Extract the [x, y] coordinate from the center of the cell holding the provided text.  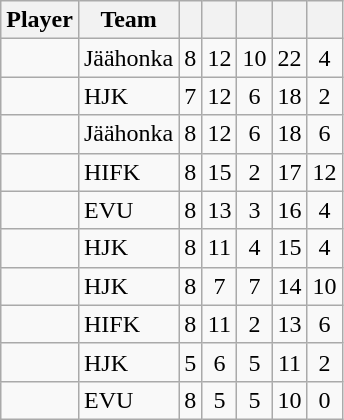
Player [40, 20]
17 [290, 172]
14 [290, 286]
Team [128, 20]
3 [254, 210]
0 [324, 400]
16 [290, 210]
22 [290, 58]
